Pinpoint the cell where the given text exists, returning its (x, y) midpoint coordinate. 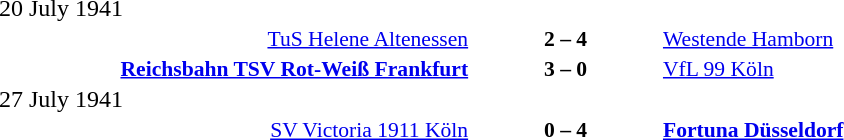
2 – 4 (566, 38)
3 – 0 (566, 68)
